Return [X, Y] of the center of cell containing provided text 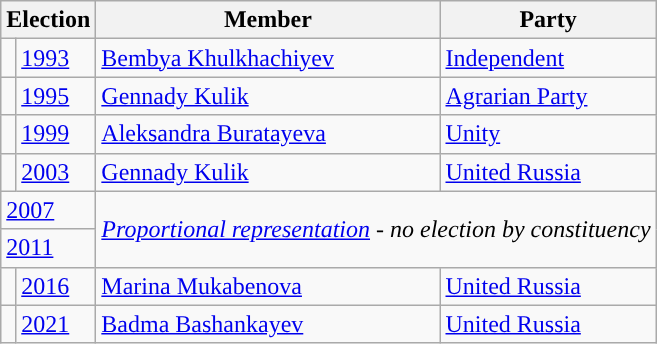
2003 [56, 172]
Unity [548, 134]
2016 [56, 286]
Election [48, 20]
Agrarian Party [548, 96]
2021 [56, 324]
2007 [48, 210]
Proportional representation - no election by constituency [376, 229]
Independent [548, 58]
Bembya Khulkhachiyev [268, 58]
Member [268, 20]
Aleksandra Buratayeva [268, 134]
1999 [56, 134]
1993 [56, 58]
2011 [48, 248]
Badma Bashankayev [268, 324]
Party [548, 20]
Marina Mukabenova [268, 286]
1995 [56, 96]
